Capture the cell that displays the provided text and extract its [x, y] central coordinate. 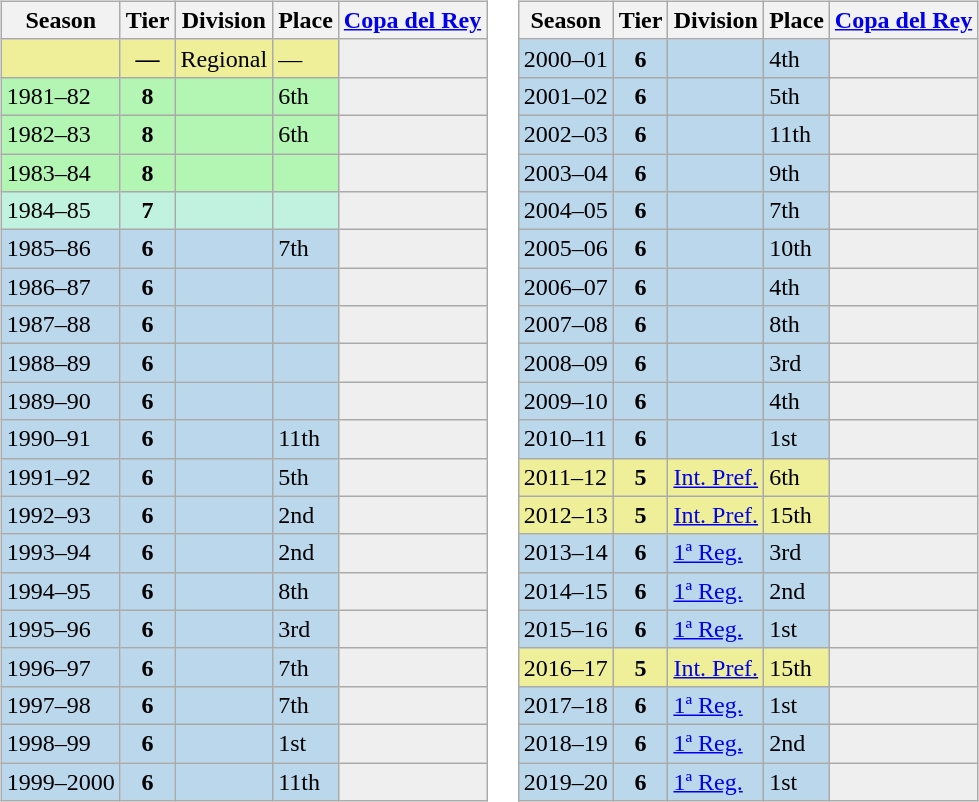
7 [148, 211]
1985–86 [60, 249]
2009–10 [566, 401]
1981–82 [60, 96]
2005–06 [566, 249]
1992–93 [60, 515]
Regional [224, 58]
2011–12 [566, 477]
2016–17 [566, 667]
2008–09 [566, 363]
1982–83 [60, 134]
1989–90 [60, 401]
2018–19 [566, 743]
1996–97 [60, 667]
1994–95 [60, 591]
2000–01 [566, 58]
1984–85 [60, 211]
2015–16 [566, 629]
1999–2000 [60, 781]
2012–13 [566, 515]
2019–20 [566, 781]
2003–04 [566, 173]
2017–18 [566, 705]
1988–89 [60, 363]
2004–05 [566, 211]
1990–91 [60, 439]
1998–99 [60, 743]
10th [797, 249]
2013–14 [566, 553]
9th [797, 173]
1991–92 [60, 477]
1987–88 [60, 325]
1986–87 [60, 287]
2002–03 [566, 134]
2006–07 [566, 287]
2010–11 [566, 439]
1995–96 [60, 629]
1993–94 [60, 553]
2001–02 [566, 96]
1997–98 [60, 705]
2007–08 [566, 325]
1983–84 [60, 173]
2014–15 [566, 591]
